Find where the given text appears and provide that cell's center as (X, Y) coordinate. 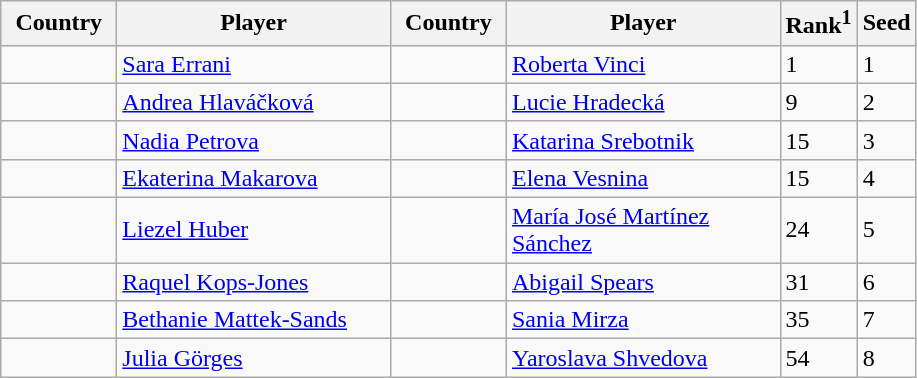
Roberta Vinci (643, 64)
4 (886, 178)
Rank1 (818, 24)
5 (886, 230)
3 (886, 140)
2 (886, 102)
6 (886, 282)
31 (818, 282)
Seed (886, 24)
7 (886, 320)
Ekaterina Makarova (254, 178)
Sania Mirza (643, 320)
Abigail Spears (643, 282)
8 (886, 358)
María José Martínez Sánchez (643, 230)
Sara Errani (254, 64)
Katarina Srebotnik (643, 140)
Raquel Kops-Jones (254, 282)
9 (818, 102)
Liezel Huber (254, 230)
35 (818, 320)
Yaroslava Shvedova (643, 358)
Lucie Hradecká (643, 102)
Nadia Petrova (254, 140)
Elena Vesnina (643, 178)
Julia Görges (254, 358)
54 (818, 358)
24 (818, 230)
Bethanie Mattek-Sands (254, 320)
Andrea Hlaváčková (254, 102)
